Provide the [X, Y] coordinate of the cell's center where the given text is located.  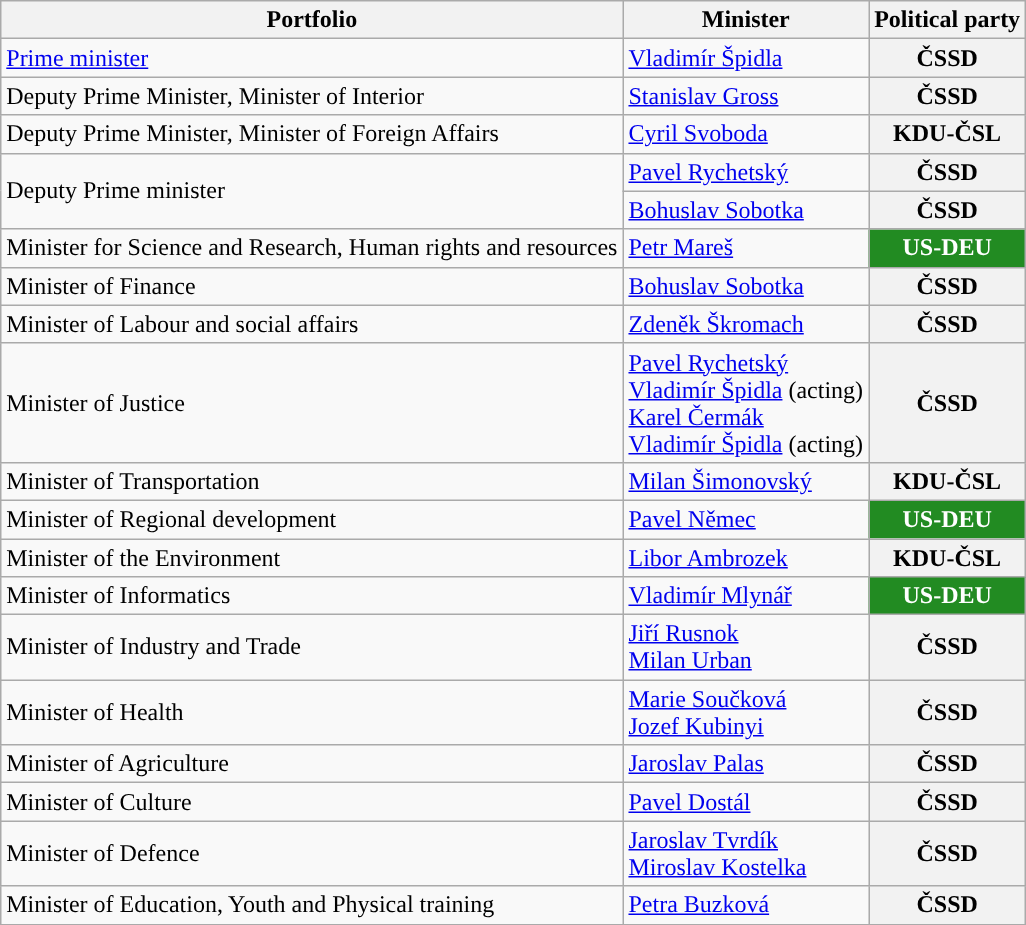
Minister of Informatics [312, 596]
Minister of Finance [312, 286]
Pavel Dostál [746, 802]
Deputy Prime Minister, Minister of Interior [312, 96]
Pavel Němec [746, 519]
Stanislav Gross [746, 96]
Jaroslav Palas [746, 764]
Minister of Defence [312, 854]
Pavel RychetskýVladimír Špidla (acting)Karel ČermákVladimír Špidla (acting) [746, 402]
Minister of Labour and social affairs [312, 324]
Minister of Education, Youth and Physical training [312, 905]
Pavel Rychetský [746, 172]
Vladimír Špidla [746, 58]
Portfolio [312, 20]
Jiří RusnokMilan Urban [746, 648]
Minister of Justice [312, 402]
Minister of the Environment [312, 557]
Milan Šimonovský [746, 481]
Prime minister [312, 58]
Minister of Health [312, 712]
Minister of Transportation [312, 481]
Libor Ambrozek [746, 557]
Zdeněk Škromach [746, 324]
Vladimír Mlynář [746, 596]
Deputy Prime Minister, Minister of Foreign Affairs [312, 134]
Petr Mareš [746, 248]
Jaroslav TvrdíkMiroslav Kostelka [746, 854]
Cyril Svoboda [746, 134]
Political party [948, 20]
Marie SoučkováJozef Kubinyi [746, 712]
Minister for Science and Research, Human rights and resources [312, 248]
Minister of Regional development [312, 519]
Deputy Prime minister [312, 191]
Petra Buzková [746, 905]
Minister [746, 20]
Minister of Culture [312, 802]
Minister of Industry and Trade [312, 648]
Minister of Agriculture [312, 764]
